Determine the [x, y] coordinate at the center of the cell enclosing the given text.  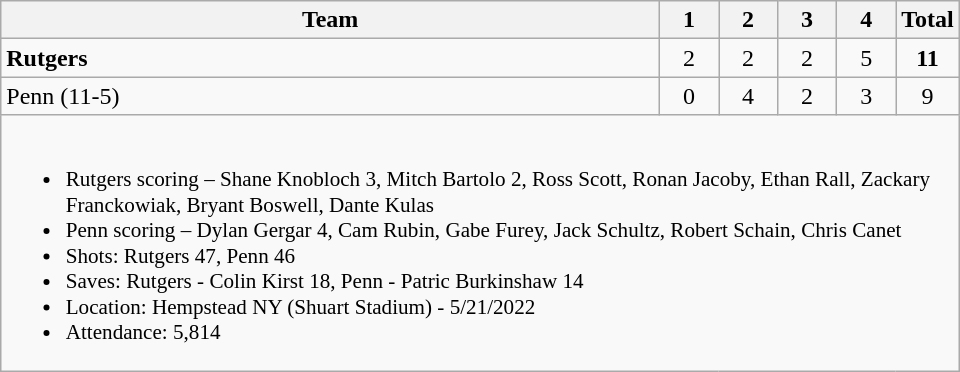
1 [688, 20]
Rutgers [330, 58]
Total [928, 20]
11 [928, 58]
Team [330, 20]
9 [928, 96]
5 [866, 58]
0 [688, 96]
Penn (11-5) [330, 96]
